Determine the [x, y] coordinate at the center of the cell enclosing the given text.  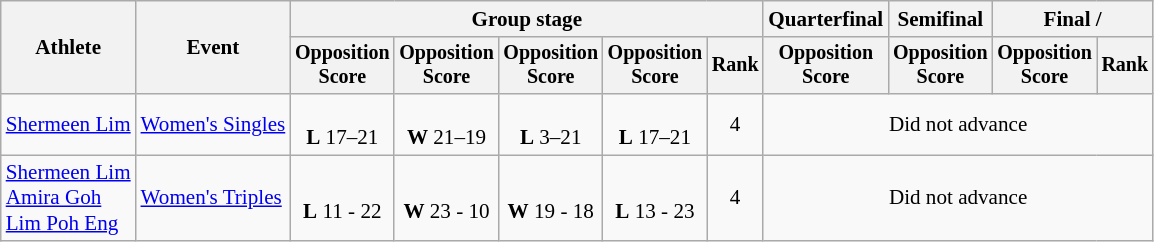
Group stage [526, 18]
Shermeen Lim [68, 124]
L 3–21 [551, 124]
W 19 - 18 [551, 198]
W 23 - 10 [446, 198]
Final / [1072, 18]
W 21–19 [446, 124]
L 11 - 22 [342, 198]
Women's Triples [214, 198]
Women's Singles [214, 124]
L 13 - 23 [655, 198]
Event [214, 48]
Semifinal [940, 18]
Quarterfinal [826, 18]
Athlete [68, 48]
Shermeen LimAmira GohLim Poh Eng [68, 198]
